Identify which cell holds the provided text, then report its (X, Y) central coordinate. 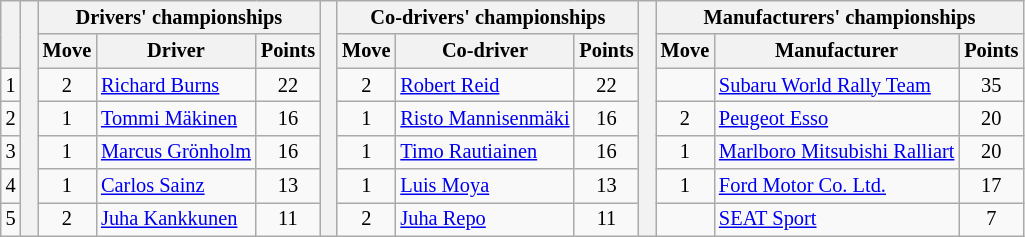
5 (11, 219)
Manufacturer (836, 51)
SEAT Sport (836, 219)
Ford Motor Co. Ltd. (836, 186)
Driver (176, 51)
Luis Moya (484, 186)
4 (11, 186)
Carlos Sainz (176, 186)
Marcus Grönholm (176, 152)
Richard Burns (176, 85)
Robert Reid (484, 85)
Drivers' championships (179, 17)
Timo Rautiainen (484, 152)
Marlboro Mitsubishi Ralliart (836, 152)
Manufacturers' championships (840, 17)
Tommi Mäkinen (176, 118)
35 (991, 85)
Risto Mannisenmäki (484, 118)
Juha Kankkunen (176, 219)
Peugeot Esso (836, 118)
Co-drivers' championships (488, 17)
Subaru World Rally Team (836, 85)
Juha Repo (484, 219)
Co-driver (484, 51)
17 (991, 186)
3 (11, 152)
7 (991, 219)
